Scan for the cell matching the given text and deliver its (x, y) coordinate at center. 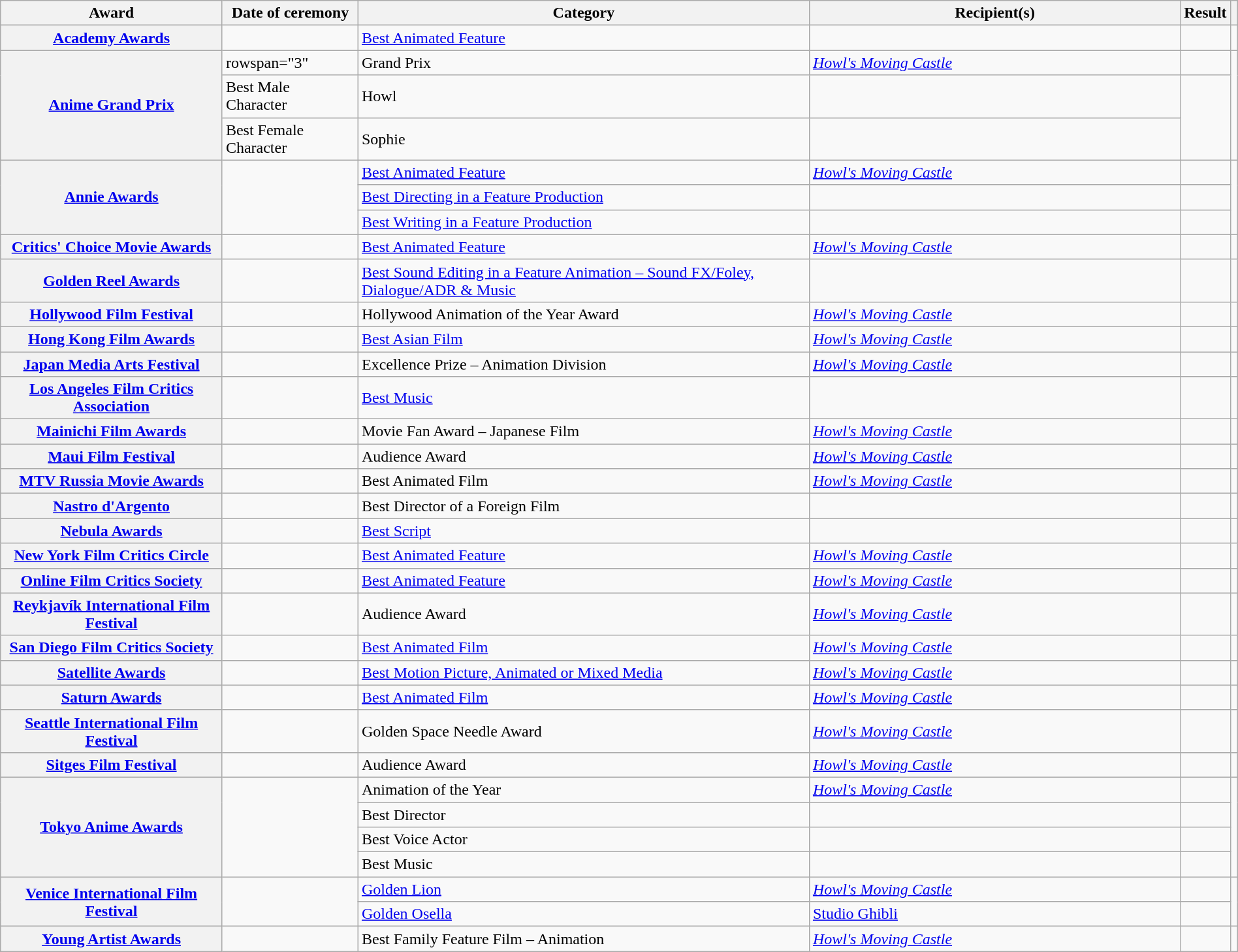
Best Sound Editing in a Feature Animation – Sound FX/Foley, Dialogue/ADR & Music (584, 281)
Howl (584, 97)
Best Directing in a Feature Production (584, 197)
Hollywood Film Festival (112, 314)
Best Director of a Foreign Film (584, 506)
Best Writing in a Feature Production (584, 222)
Academy Awards (112, 38)
Online Film Critics Society (112, 580)
rowspan="3" (290, 63)
Best Voice Actor (584, 840)
Best Motion Picture, Animated or Mixed Media (584, 673)
Hong Kong Film Awards (112, 339)
Reykjavík International Film Festival (112, 614)
New York Film Critics Circle (112, 556)
Best Director (584, 814)
Maui Film Festival (112, 456)
Critics' Choice Movie Awards (112, 247)
Result (1205, 13)
Best Script (584, 531)
Nebula Awards (112, 531)
San Diego Film Critics Society (112, 648)
Sophie (584, 138)
Animation of the Year (584, 789)
Young Artist Awards (112, 939)
Hollywood Animation of the Year Award (584, 314)
Sitges Film Festival (112, 765)
Best Asian Film (584, 339)
Grand Prix (584, 63)
Golden Osella (584, 914)
Category (584, 13)
Award (112, 13)
Excellence Prize – Animation Division (584, 364)
MTV Russia Movie Awards (112, 481)
Best Male Character (290, 97)
Tokyo Anime Awards (112, 827)
Saturn Awards (112, 697)
Mainichi Film Awards (112, 432)
Best Female Character (290, 138)
Los Angeles Film Critics Association (112, 398)
Recipient(s) (994, 13)
Anime Grand Prix (112, 105)
Date of ceremony (290, 13)
Nastro d'Argento (112, 506)
Seattle International Film Festival (112, 731)
Satellite Awards (112, 673)
Japan Media Arts Festival (112, 364)
Golden Space Needle Award (584, 731)
Best Family Feature Film – Animation (584, 939)
Movie Fan Award – Japanese Film (584, 432)
Golden Lion (584, 889)
Studio Ghibli (994, 914)
Annie Awards (112, 197)
Venice International Film Festival (112, 902)
Golden Reel Awards (112, 281)
